From the cell containing the given text, extract its center point as [X, Y] coordinate. 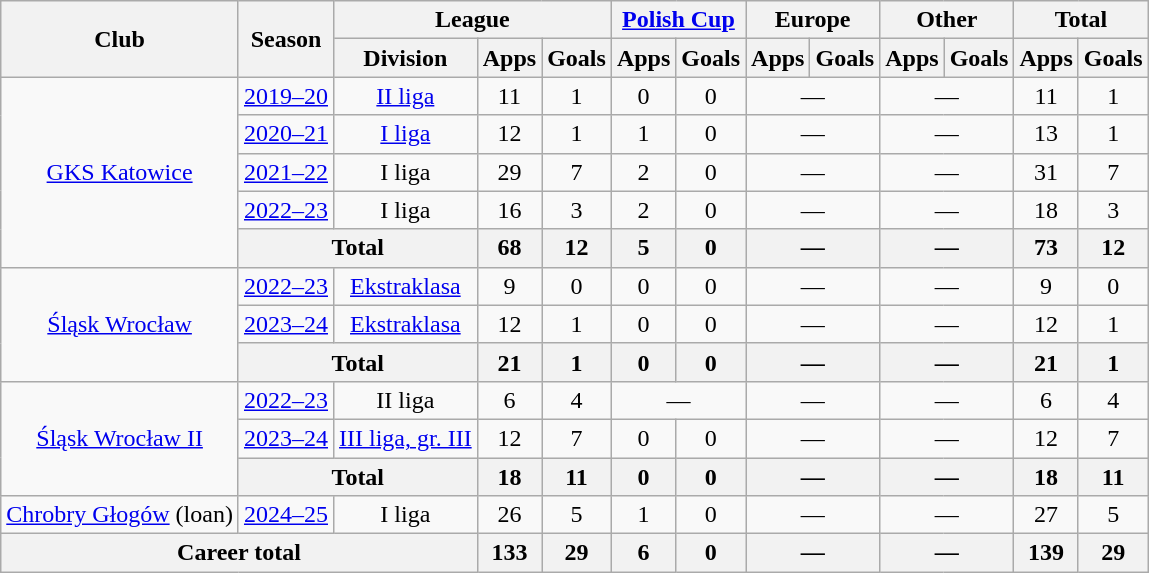
Śląsk Wrocław [120, 324]
27 [1046, 515]
Europe [813, 20]
26 [509, 515]
2021–22 [286, 172]
2020–21 [286, 134]
Career total [239, 553]
68 [509, 248]
III liga, gr. III [406, 438]
GKS Katowice [120, 172]
Other [947, 20]
Śląsk Wrocław II [120, 438]
Division [406, 58]
2024–25 [286, 515]
Polish Cup [678, 20]
2019–20 [286, 96]
Season [286, 39]
16 [509, 210]
Chrobry Głogów (loan) [120, 515]
Club [120, 39]
31 [1046, 172]
139 [1046, 553]
League [473, 20]
73 [1046, 248]
133 [509, 553]
13 [1046, 134]
